Search for the cell housing the specified text and yield its [x, y] center coordinate. 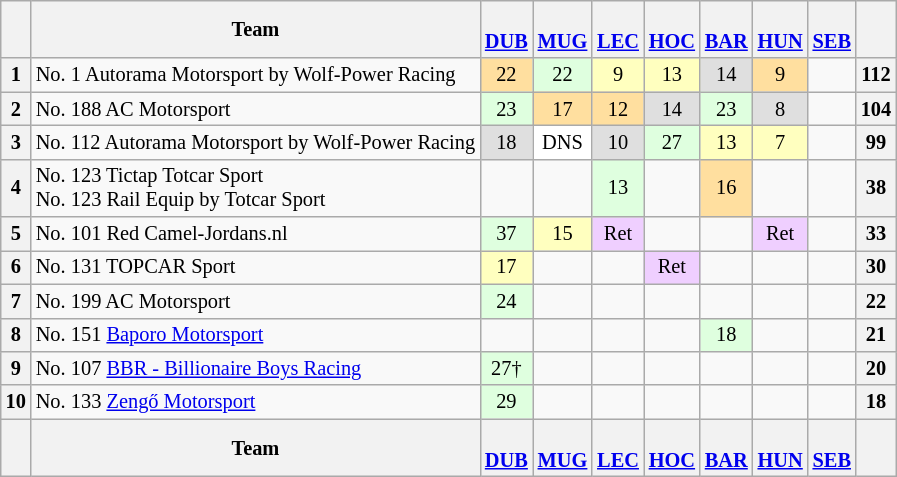
1 [16, 75]
No. 199 AC Motorsport [256, 301]
No. 1 Autorama Motorsport by Wolf-Power Racing [256, 75]
16 [726, 188]
No. 112 Autorama Motorsport by Wolf-Power Racing [256, 142]
No. 131 TOPCAR Sport [256, 267]
99 [876, 142]
29 [506, 402]
27 [672, 142]
24 [506, 301]
37 [506, 234]
No. 101 Red Camel-Jordans.nl [256, 234]
5 [16, 234]
No. 151 Baporo Motorsport [256, 335]
3 [16, 142]
12 [618, 109]
104 [876, 109]
No. 188 AC Motorsport [256, 109]
15 [563, 234]
No. 123 Tictap Totcar Sport No. 123 Rail Equip by Totcar Sport [256, 188]
2 [16, 109]
33 [876, 234]
112 [876, 75]
DNS [563, 142]
No. 107 BBR - Billionaire Boys Racing [256, 368]
21 [876, 335]
30 [876, 267]
No. 133 Zengő Motorsport [256, 402]
6 [16, 267]
20 [876, 368]
27† [506, 368]
4 [16, 188]
38 [876, 188]
